Capture the cell that displays the provided text and extract its [X, Y] central coordinate. 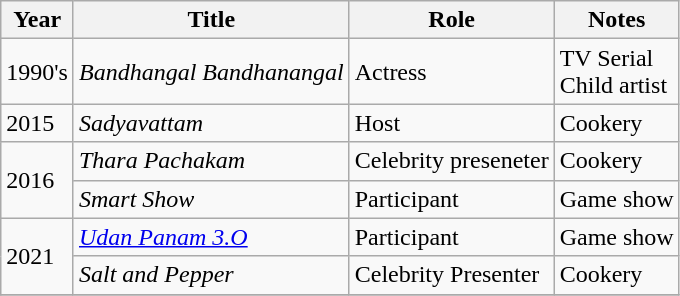
Udan Panam 3.O [211, 237]
TV Serial Child artist [616, 72]
Actress [452, 72]
Thara Pachakam [211, 161]
Title [211, 20]
Salt and Pepper [211, 275]
1990's [38, 72]
2016 [38, 180]
Smart Show [211, 199]
Role [452, 20]
Celebrity preseneter [452, 161]
Bandhangal Bandhanangal [211, 72]
2021 [38, 256]
2015 [38, 123]
Year [38, 20]
Celebrity Presenter [452, 275]
Host [452, 123]
Notes [616, 20]
Sadyavattam [211, 123]
